Extract the (X, Y) coordinate from the center of the cell holding the provided text.  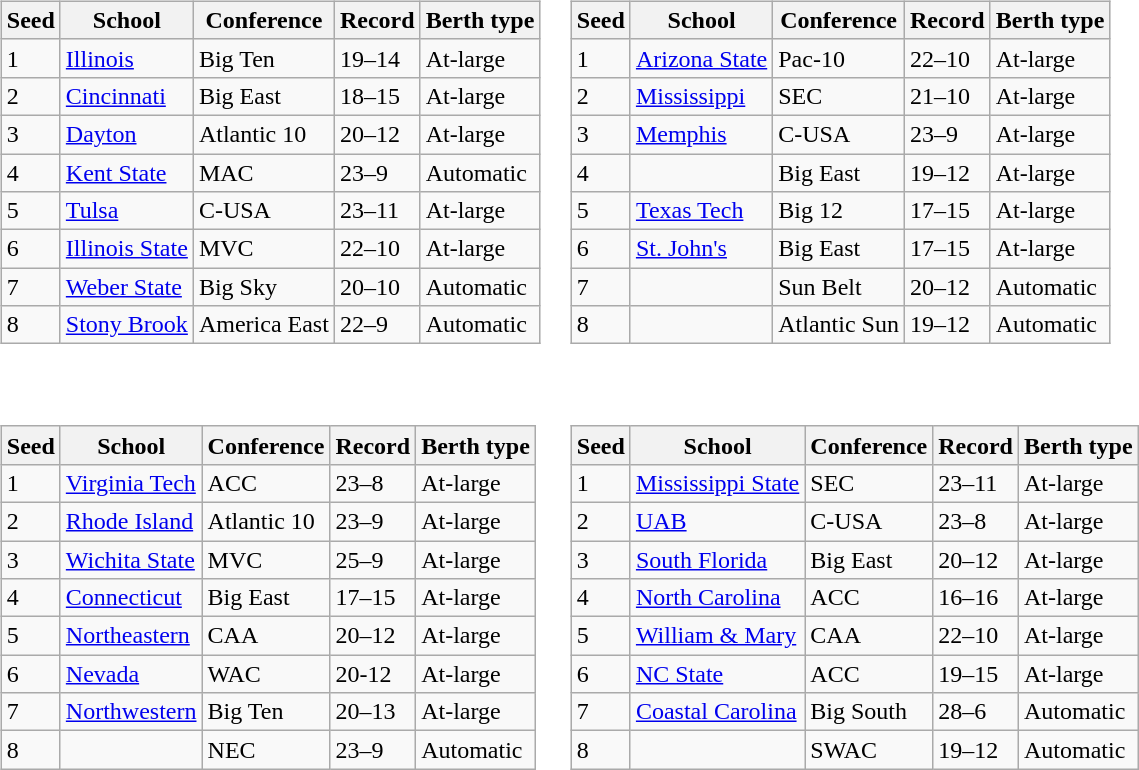
Texas Tech (701, 211)
South Florida (717, 559)
20-12 (373, 674)
William & Mary (717, 636)
Virginia Tech (131, 483)
Mississippi (701, 96)
28–6 (976, 712)
St. John's (701, 249)
Nevada (131, 674)
Coastal Carolina (717, 712)
Illinois State (126, 249)
Mississippi State (717, 483)
Northeastern (131, 636)
Wichita State (131, 559)
Illinois (126, 58)
Stony Brook (126, 325)
UAB (717, 521)
22–9 (377, 325)
Dayton (126, 134)
Sun Belt (839, 287)
NC State (717, 674)
18–15 (377, 96)
Cincinnati (126, 96)
Atlantic Sun (839, 325)
Pac-10 (839, 58)
Tulsa (126, 211)
North Carolina (717, 598)
MAC (264, 173)
Memphis (701, 134)
Big South (869, 712)
SWAC (869, 750)
Weber State (126, 287)
NEC (266, 750)
20–13 (373, 712)
America East (264, 325)
WAC (266, 674)
Big Sky (264, 287)
Kent State (126, 173)
Big 12 (839, 211)
Rhode Island (131, 521)
25–9 (373, 559)
Arizona State (701, 58)
Connecticut (131, 598)
20–10 (377, 287)
Northwestern (131, 712)
19–14 (377, 58)
19–15 (976, 674)
21–10 (947, 96)
16–16 (976, 598)
